Detect which cell encompasses the target text, then output its (X, Y) center coordinate. 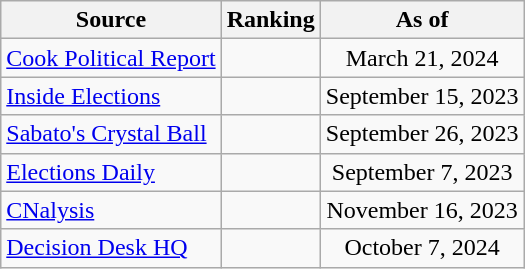
September 15, 2023 (422, 96)
Source (111, 20)
Elections Daily (111, 172)
As of (422, 20)
Decision Desk HQ (111, 248)
March 21, 2024 (422, 58)
Inside Elections (111, 96)
CNalysis (111, 210)
September 26, 2023 (422, 134)
November 16, 2023 (422, 210)
Cook Political Report (111, 58)
September 7, 2023 (422, 172)
Ranking (270, 20)
Sabato's Crystal Ball (111, 134)
October 7, 2024 (422, 248)
